Find where the given text appears and provide that cell's center as [x, y] coordinate. 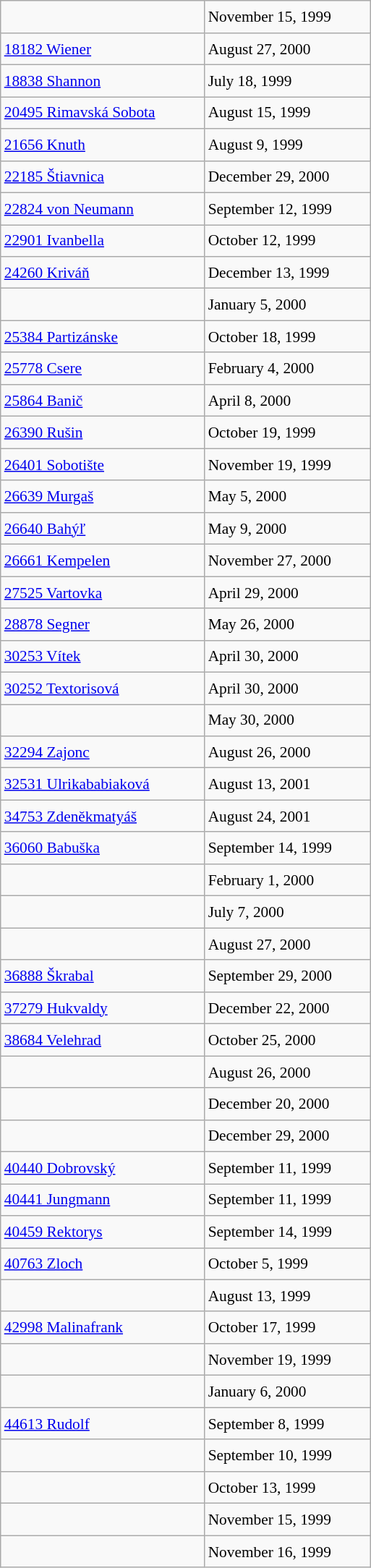
20495 Rimavská Sobota [103, 113]
22185 Štiavnica [103, 176]
September 10, 1999 [288, 1455]
44613 Rudolf [103, 1423]
January 5, 2000 [288, 304]
August 13, 1999 [288, 1295]
25864 Banič [103, 401]
25384 Partizánske [103, 336]
26640 Bahýľ [103, 528]
November 16, 1999 [288, 1551]
42998 Malinafrank [103, 1327]
October 25, 2000 [288, 1040]
40441 Jungmann [103, 1200]
26390 Rušin [103, 433]
September 8, 1999 [288, 1423]
October 18, 1999 [288, 336]
October 12, 1999 [288, 241]
August 24, 2001 [288, 816]
May 26, 2000 [288, 624]
26401 Sobotište [103, 464]
December 13, 1999 [288, 273]
27525 Vartovka [103, 592]
October 13, 1999 [288, 1487]
July 7, 2000 [288, 912]
38684 Velehrad [103, 1040]
October 17, 1999 [288, 1327]
32531 Ulrikababiaková [103, 784]
32294 Zajonc [103, 752]
26661 Kempelen [103, 561]
August 15, 1999 [288, 113]
21656 Knuth [103, 145]
September 29, 2000 [288, 976]
40440 Dobrovský [103, 1167]
August 13, 2001 [288, 784]
April 29, 2000 [288, 592]
May 30, 2000 [288, 720]
34753 Zdeněkmatyáš [103, 816]
18838 Shannon [103, 81]
26639 Murgaš [103, 496]
August 9, 1999 [288, 145]
30253 Vítek [103, 656]
18182 Wiener [103, 48]
February 1, 2000 [288, 880]
22824 von Neumann [103, 208]
22901 Ivanbella [103, 241]
28878 Segner [103, 624]
January 6, 2000 [288, 1392]
December 22, 2000 [288, 1007]
July 18, 1999 [288, 81]
36888 Škrabal [103, 976]
February 4, 2000 [288, 368]
December 20, 2000 [288, 1104]
36060 Babuška [103, 848]
May 9, 2000 [288, 528]
April 8, 2000 [288, 401]
November 27, 2000 [288, 561]
May 5, 2000 [288, 496]
24260 Kriváň [103, 273]
October 19, 1999 [288, 433]
September 12, 1999 [288, 208]
25778 Csere [103, 368]
30252 Textorisová [103, 688]
October 5, 1999 [288, 1264]
40459 Rektorys [103, 1232]
40763 Zloch [103, 1264]
37279 Hukvaldy [103, 1007]
